From the cell containing the given text, extract its center point as [X, Y] coordinate. 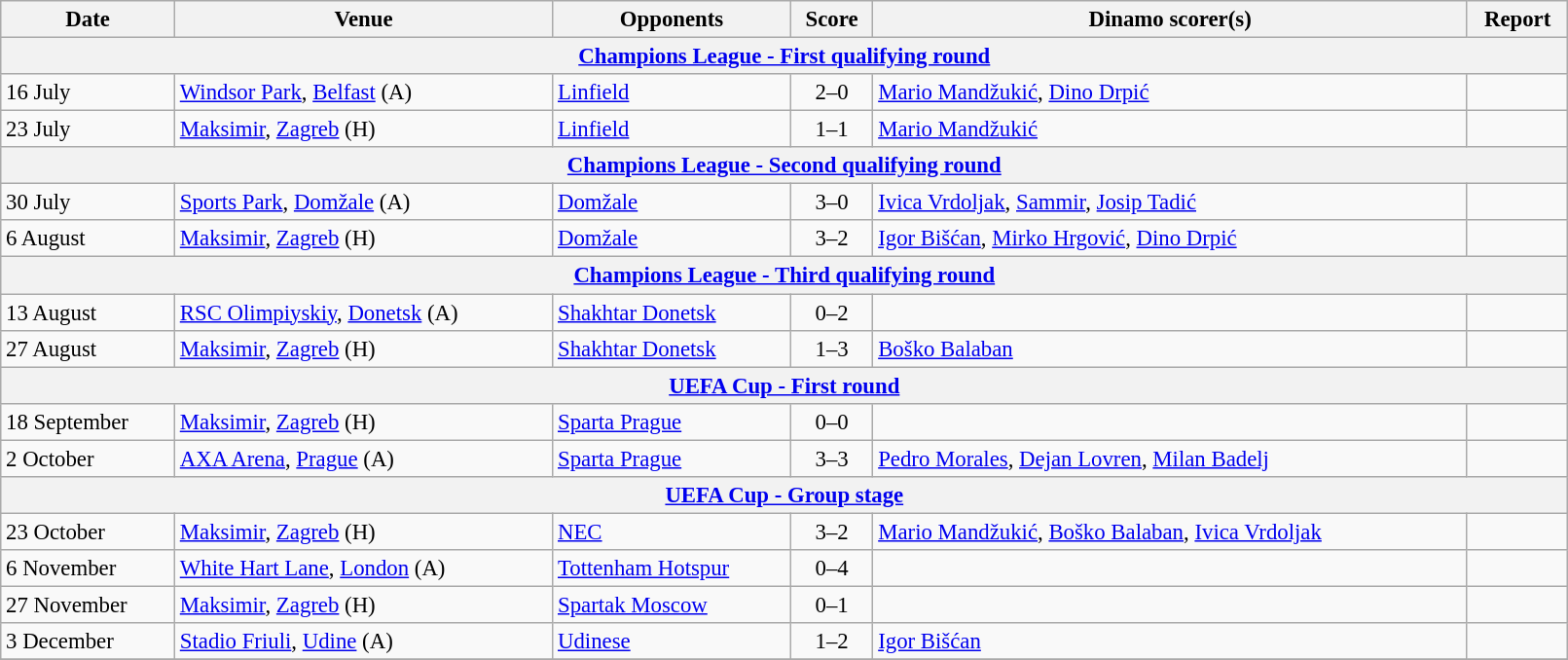
0–1 [831, 605]
1–2 [831, 642]
Report [1516, 19]
Mario Mandžukić [1170, 129]
UEFA Cup - First round [784, 385]
13 August [88, 312]
RSC Olimpiyskiy, Donetsk (A) [363, 312]
27 November [88, 605]
UEFA Cup - Group stage [784, 495]
30 July [88, 202]
Champions League - Third qualifying round [784, 275]
Igor Bišćan, Mirko Hrgović, Dino Drpić [1170, 238]
Boško Balaban [1170, 348]
Ivica Vrdoljak, Sammir, Josip Tadić [1170, 202]
3–0 [831, 202]
6 November [88, 568]
6 August [88, 238]
Champions League - Second qualifying round [784, 165]
Venue [363, 19]
Udinese [672, 642]
Opponents [672, 19]
23 October [88, 532]
Pedro Morales, Dejan Lovren, Milan Badelj [1170, 458]
2 October [88, 458]
23 July [88, 129]
16 July [88, 92]
AXA Arena, Prague (A) [363, 458]
0–2 [831, 312]
Mario Mandžukić, Dino Drpić [1170, 92]
White Hart Lane, London (A) [363, 568]
Mario Mandžukić, Boško Balaban, Ivica Vrdoljak [1170, 532]
Score [831, 19]
Stadio Friuli, Udine (A) [363, 642]
NEC [672, 532]
Tottenham Hotspur [672, 568]
0–4 [831, 568]
27 August [88, 348]
0–0 [831, 422]
Dinamo scorer(s) [1170, 19]
1–1 [831, 129]
Date [88, 19]
18 September [88, 422]
2–0 [831, 92]
Sports Park, Domžale (A) [363, 202]
3 December [88, 642]
Igor Bišćan [1170, 642]
Windsor Park, Belfast (A) [363, 92]
Champions League - First qualifying round [784, 56]
3–3 [831, 458]
1–3 [831, 348]
Spartak Moscow [672, 605]
